Extract the [X, Y] coordinate from the center of the cell holding the provided text.  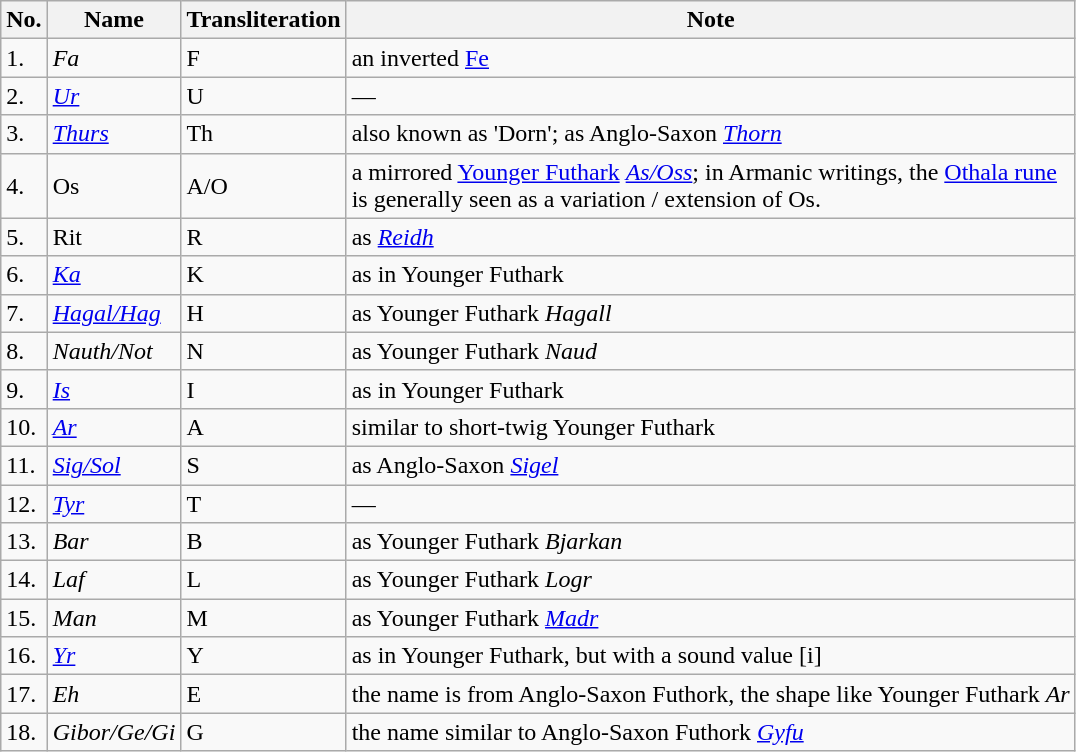
similar to short-twig Younger Futhark [710, 427]
Transliteration [264, 20]
Gibor/Ge/Gi [114, 732]
a mirrored Younger Futhark As/Oss; in Armanic writings, the Othala runeis generally seen as a variation / extension of Os. [710, 186]
R [264, 237]
as Younger Futhark Bjarkan [710, 542]
7. [24, 313]
I [264, 389]
Name [114, 20]
also known as 'Dorn'; as Anglo-Saxon Thorn [710, 134]
L [264, 580]
G [264, 732]
6. [24, 275]
No. [24, 20]
Sig/Sol [114, 465]
16. [24, 656]
as Younger Futhark Logr [710, 580]
N [264, 351]
Th [264, 134]
17. [24, 694]
U [264, 96]
13. [24, 542]
E [264, 694]
the name is from Anglo-Saxon Futhork, the shape like Younger Futhark Ar [710, 694]
K [264, 275]
Hagal/Hag [114, 313]
as Younger Futhark Madr [710, 618]
M [264, 618]
Nauth/Not [114, 351]
Os [114, 186]
Note [710, 20]
Y [264, 656]
Thurs [114, 134]
Fa [114, 58]
8. [24, 351]
Rit [114, 237]
5. [24, 237]
S [264, 465]
F [264, 58]
Eh [114, 694]
3. [24, 134]
an inverted Fe [710, 58]
10. [24, 427]
9. [24, 389]
A/O [264, 186]
T [264, 503]
the name similar to Anglo-Saxon Futhork Gyfu [710, 732]
as in Younger Futhark, but with a sound value [i] [710, 656]
2. [24, 96]
H [264, 313]
as Younger Futhark Hagall [710, 313]
12. [24, 503]
Ar [114, 427]
as Younger Futhark Naud [710, 351]
Bar [114, 542]
18. [24, 732]
Ur [114, 96]
Tyr [114, 503]
4. [24, 186]
Ka [114, 275]
15. [24, 618]
Laf [114, 580]
B [264, 542]
Yr [114, 656]
Is [114, 389]
A [264, 427]
11. [24, 465]
1. [24, 58]
14. [24, 580]
as Reidh [710, 237]
as Anglo-Saxon Sigel [710, 465]
Man [114, 618]
